Return the [X, Y] coordinate for the center point of the cell that contains the specified text.  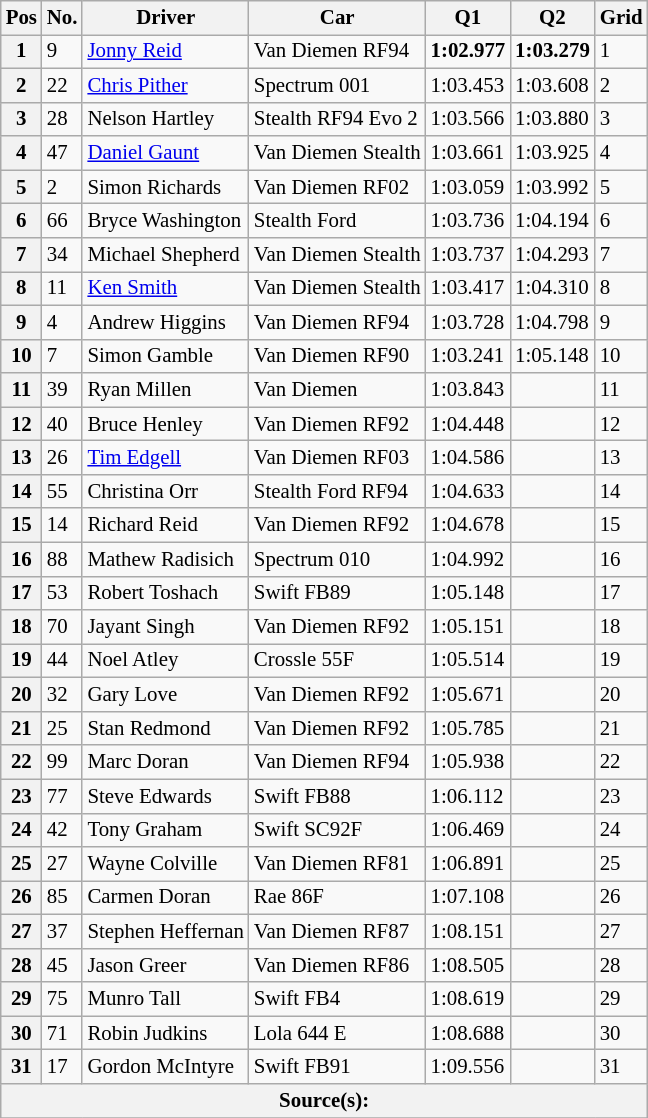
Stan Redmond [165, 728]
Simon Richards [165, 187]
Source(s): [324, 1101]
Van Diemen RF81 [338, 864]
1:04.310 [552, 288]
Stealth Ford RF94 [338, 491]
Rae 86F [338, 898]
1:04.194 [552, 221]
Van Diemen [338, 390]
1:03.737 [468, 255]
66 [62, 221]
Swift FB4 [338, 999]
Stealth Ford [338, 221]
1:04.293 [552, 255]
Van Diemen RF03 [338, 458]
71 [62, 1033]
Driver [165, 18]
Mathew Radisich [165, 559]
Swift FB88 [338, 796]
Tony Graham [165, 830]
1:04.448 [468, 424]
Michael Shepherd [165, 255]
Spectrum 001 [338, 85]
Q1 [468, 18]
Munro Tall [165, 999]
1:04.992 [468, 559]
1:04.633 [468, 491]
39 [62, 390]
Jonny Reid [165, 51]
1:03.279 [552, 51]
1:04.798 [552, 322]
Gary Love [165, 695]
Car [338, 18]
1:06.469 [468, 830]
Richard Reid [165, 525]
Van Diemen RF87 [338, 931]
Stephen Heffernan [165, 931]
Swift FB91 [338, 1067]
75 [62, 999]
Van Diemen RF86 [338, 965]
1:06.891 [468, 864]
No. [62, 18]
1:08.688 [468, 1033]
1:06.112 [468, 796]
Tim Edgell [165, 458]
Van Diemen RF02 [338, 187]
Van Diemen RF90 [338, 356]
1:03.453 [468, 85]
70 [62, 627]
1:04.586 [468, 458]
Swift SC92F [338, 830]
99 [62, 762]
1:09.556 [468, 1067]
1:03.736 [468, 221]
32 [62, 695]
Carmen Doran [165, 898]
Spectrum 010 [338, 559]
Marc Doran [165, 762]
Pos [22, 18]
Q2 [552, 18]
Chris Pither [165, 85]
Crossle 55F [338, 661]
1:03.728 [468, 322]
53 [62, 593]
47 [62, 153]
Andrew Higgins [165, 322]
1:03.566 [468, 119]
Simon Gamble [165, 356]
Christina Orr [165, 491]
1:04.678 [468, 525]
40 [62, 424]
Stealth RF94 Evo 2 [338, 119]
Ryan Millen [165, 390]
1:08.151 [468, 931]
88 [62, 559]
Bruce Henley [165, 424]
1:08.505 [468, 965]
Steve Edwards [165, 796]
55 [62, 491]
Ken Smith [165, 288]
77 [62, 796]
Jayant Singh [165, 627]
1:03.608 [552, 85]
Daniel Gaunt [165, 153]
Jason Greer [165, 965]
1:03.925 [552, 153]
Robert Toshach [165, 593]
1:05.785 [468, 728]
1:05.151 [468, 627]
1:05.514 [468, 661]
1:03.661 [468, 153]
Wayne Colville [165, 864]
1:08.619 [468, 999]
1:05.938 [468, 762]
1:03.417 [468, 288]
34 [62, 255]
1:02.977 [468, 51]
1:05.671 [468, 695]
1:03.843 [468, 390]
1:03.241 [468, 356]
Bryce Washington [165, 221]
1:03.992 [552, 187]
1:07.108 [468, 898]
Robin Judkins [165, 1033]
37 [62, 931]
42 [62, 830]
Grid [622, 18]
Swift FB89 [338, 593]
1:03.059 [468, 187]
45 [62, 965]
Lola 644 E [338, 1033]
44 [62, 661]
85 [62, 898]
Nelson Hartley [165, 119]
1:03.880 [552, 119]
Gordon McIntyre [165, 1067]
Noel Atley [165, 661]
